Scan for the cell matching the given text and deliver its (X, Y) coordinate at center. 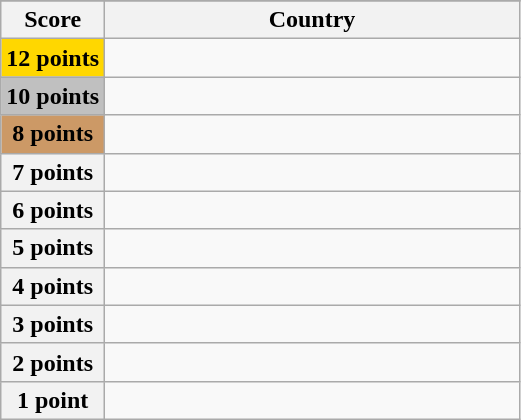
12 points (53, 58)
2 points (53, 362)
6 points (53, 210)
10 points (53, 96)
1 point (53, 400)
7 points (53, 172)
Country (312, 20)
Score (53, 20)
8 points (53, 134)
4 points (53, 286)
5 points (53, 248)
3 points (53, 324)
